Detect which cell encompasses the target text, then output its [X, Y] center coordinate. 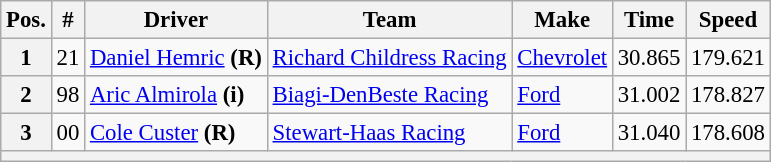
00 [68, 133]
178.608 [728, 133]
Chevrolet [562, 58]
1 [26, 58]
Stewart-Haas Racing [390, 133]
30.865 [648, 58]
# [68, 20]
2 [26, 95]
Cole Custer (R) [176, 133]
3 [26, 133]
Richard Childress Racing [390, 58]
Driver [176, 20]
Speed [728, 20]
Team [390, 20]
98 [68, 95]
Time [648, 20]
31.040 [648, 133]
Pos. [26, 20]
178.827 [728, 95]
31.002 [648, 95]
Aric Almirola (i) [176, 95]
21 [68, 58]
Daniel Hemric (R) [176, 58]
179.621 [728, 58]
Make [562, 20]
Biagi-DenBeste Racing [390, 95]
